Return (X, Y) of the center of cell containing provided text 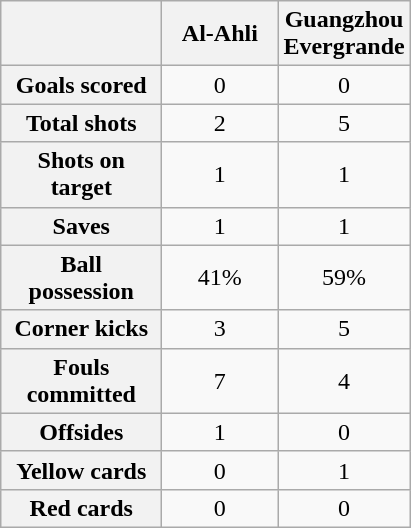
Fouls committed (82, 380)
Ball possession (82, 278)
Al-Ahli (220, 34)
41% (220, 278)
Red cards (82, 508)
Yellow cards (82, 470)
2 (220, 123)
4 (344, 380)
Guangzhou Evergrande (344, 34)
59% (344, 278)
Shots on target (82, 174)
Total shots (82, 123)
Offsides (82, 432)
Goals scored (82, 85)
7 (220, 380)
Saves (82, 226)
Corner kicks (82, 329)
3 (220, 329)
